Provide the [x, y] coordinate of the cell's center where the given text is located.  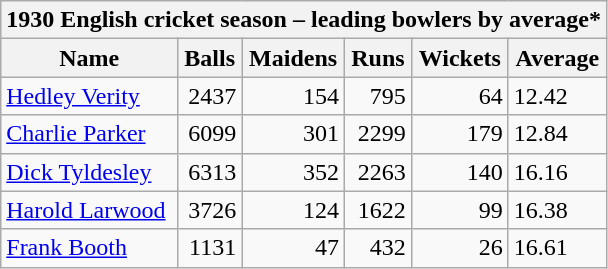
Average [557, 58]
6313 [210, 172]
3726 [210, 210]
Name [90, 58]
Harold Larwood [90, 210]
16.38 [557, 210]
352 [294, 172]
64 [460, 96]
Dick Tyldesley [90, 172]
795 [378, 96]
432 [378, 248]
Charlie Parker [90, 134]
140 [460, 172]
16.16 [557, 172]
1930 English cricket season – leading bowlers by average* [304, 20]
47 [294, 248]
1131 [210, 248]
301 [294, 134]
12.42 [557, 96]
Wickets [460, 58]
2299 [378, 134]
1622 [378, 210]
26 [460, 248]
Frank Booth [90, 248]
16.61 [557, 248]
99 [460, 210]
124 [294, 210]
Hedley Verity [90, 96]
2263 [378, 172]
Maidens [294, 58]
6099 [210, 134]
154 [294, 96]
2437 [210, 96]
179 [460, 134]
Balls [210, 58]
Runs [378, 58]
12.84 [557, 134]
